Pinpoint the cell where the given text exists, returning its (x, y) midpoint coordinate. 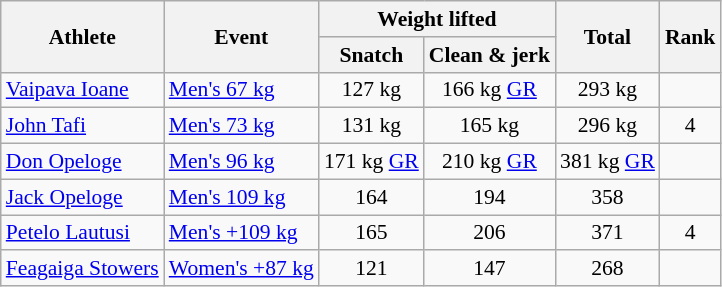
Rank (690, 36)
194 (490, 197)
206 (490, 233)
Petelo Lautusi (82, 233)
Men's 96 kg (242, 162)
147 (490, 269)
131 kg (372, 126)
381 kg GR (608, 162)
296 kg (608, 126)
210 kg GR (490, 162)
Vaipava Ioane (82, 90)
Event (242, 36)
Don Opeloge (82, 162)
165 (372, 233)
Men's 73 kg (242, 126)
Men's +109 kg (242, 233)
164 (372, 197)
Men's 109 kg (242, 197)
Snatch (372, 55)
Total (608, 36)
Women's +87 kg (242, 269)
Athlete (82, 36)
371 (608, 233)
Men's 67 kg (242, 90)
Clean & jerk (490, 55)
Jack Opeloge (82, 197)
John Tafi (82, 126)
166 kg GR (490, 90)
121 (372, 269)
165 kg (490, 126)
268 (608, 269)
Feagaiga Stowers (82, 269)
293 kg (608, 90)
171 kg GR (372, 162)
127 kg (372, 90)
358 (608, 197)
Weight lifted (437, 19)
